Output the (X, Y) coordinate of the center of the cell containing the given text.  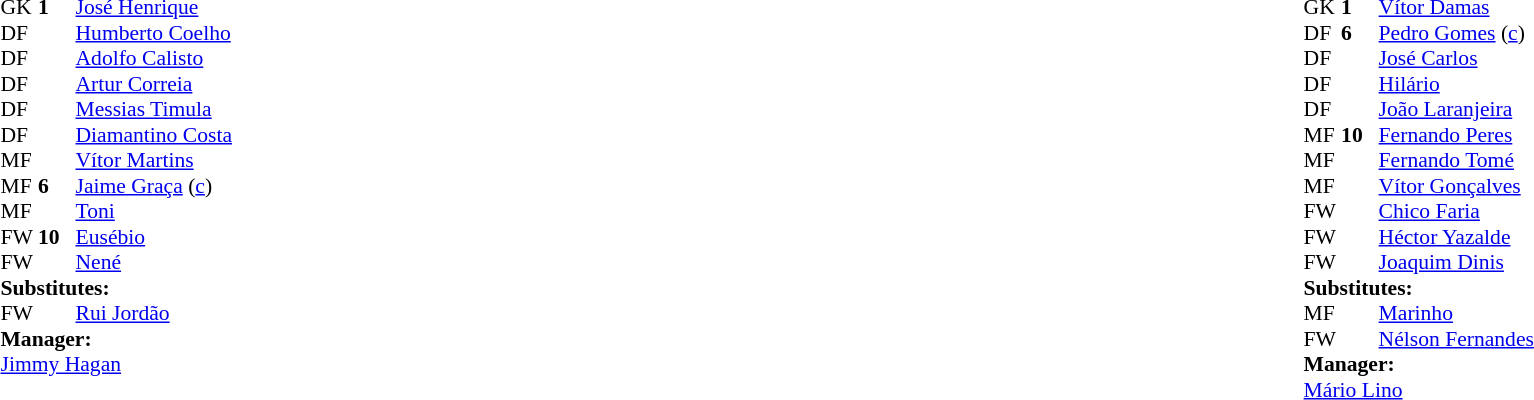
Vítor Gonçalves (1456, 186)
Pedro Gomes (c) (1456, 33)
Marinho (1456, 313)
Nené (154, 263)
Toni (154, 211)
João Laranjeira (1456, 109)
Nélson Fernandes (1456, 339)
Diamantino Costa (154, 135)
Messias Timula (154, 109)
Rui Jordão (154, 313)
Vítor Martins (154, 161)
Hilário (1456, 84)
Joaquim Dinis (1456, 263)
Eusébio (154, 237)
Fernando Tomé (1456, 161)
Artur Correia (154, 84)
Fernando Peres (1456, 135)
José Carlos (1456, 59)
Jimmy Hagan (116, 365)
Chico Faria (1456, 211)
Jaime Graça (c) (154, 186)
Héctor Yazalde (1456, 237)
Humberto Coelho (154, 33)
Adolfo Calisto (154, 59)
